Detect which cell encompasses the target text, then output its [x, y] center coordinate. 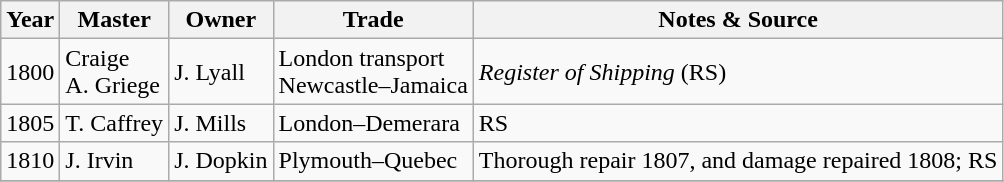
CraigeA. Griege [114, 72]
J. Mills [221, 123]
Owner [221, 20]
J. Lyall [221, 72]
Notes & Source [738, 20]
Year [30, 20]
1810 [30, 161]
J. Dopkin [221, 161]
J. Irvin [114, 161]
1800 [30, 72]
Thorough repair 1807, and damage repaired 1808; RS [738, 161]
T. Caffrey [114, 123]
Master [114, 20]
Trade [373, 20]
Register of Shipping (RS) [738, 72]
London–Demerara [373, 123]
RS [738, 123]
London transportNewcastle–Jamaica [373, 72]
1805 [30, 123]
Plymouth–Quebec [373, 161]
